Search for the cell housing the specified text and yield its (X, Y) center coordinate. 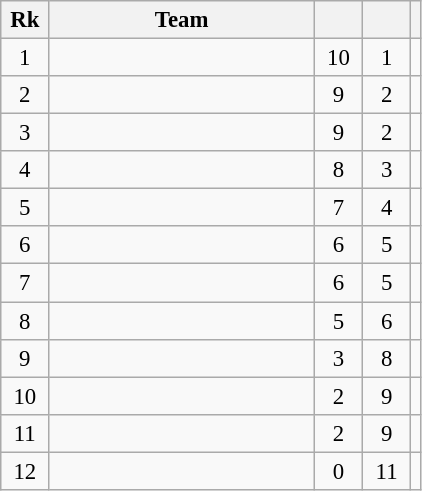
Team (182, 20)
12 (25, 471)
Rk (25, 20)
0 (338, 471)
